Pinpoint the cell where the given text exists, returning its [x, y] midpoint coordinate. 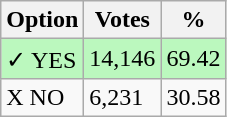
Votes [122, 20]
30.58 [194, 97]
69.42 [194, 59]
14,146 [122, 59]
% [194, 20]
Option [42, 20]
X NO [42, 97]
✓ YES [42, 59]
6,231 [122, 97]
